Scan for the cell matching the given text and deliver its [x, y] coordinate at center. 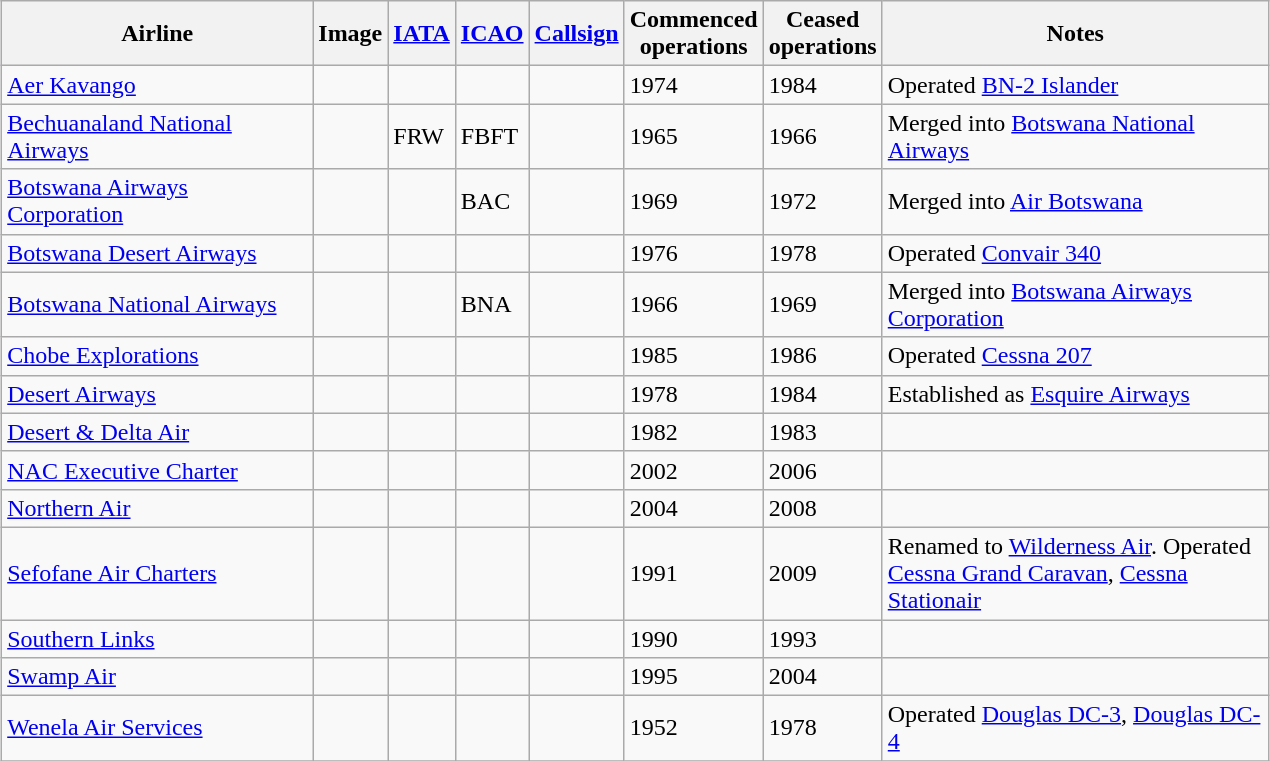
BNA [492, 304]
Botswana Desert Airways [158, 253]
Operated Convair 340 [1075, 253]
FRW [422, 136]
Ceasedoperations [822, 34]
ICAO [492, 34]
Commencedoperations [694, 34]
2008 [822, 508]
1974 [694, 85]
Operated Douglas DC-3, Douglas DC-4 [1075, 728]
Swamp Air [158, 677]
2002 [694, 470]
Wenela Air Services [158, 728]
Established as Esquire Airways [1075, 394]
1965 [694, 136]
Image [350, 34]
FBFT [492, 136]
Sefofane Air Charters [158, 573]
1982 [694, 432]
Notes [1075, 34]
Operated BN-2 Islander [1075, 85]
Operated Cessna 207 [1075, 356]
IATA [422, 34]
Merged into Botswana National Airways [1075, 136]
Merged into Botswana Airways Corporation [1075, 304]
Callsign [576, 34]
1990 [694, 639]
Desert Airways [158, 394]
Chobe Explorations [158, 356]
Airline [158, 34]
Southern Links [158, 639]
1991 [694, 573]
Northern Air [158, 508]
NAC Executive Charter [158, 470]
BAC [492, 202]
1972 [822, 202]
Botswana Airways Corporation [158, 202]
1976 [694, 253]
1983 [822, 432]
Bechuanaland National Airways [158, 136]
Aer Kavango [158, 85]
Botswana National Airways [158, 304]
Renamed to Wilderness Air. Operated Cessna Grand Caravan, Cessna Stationair [1075, 573]
1986 [822, 356]
Desert & Delta Air [158, 432]
1985 [694, 356]
Merged into Air Botswana [1075, 202]
1995 [694, 677]
1952 [694, 728]
2006 [822, 470]
1993 [822, 639]
2009 [822, 573]
